Locate the cell with the specified text and output its [X, Y] center coordinate. 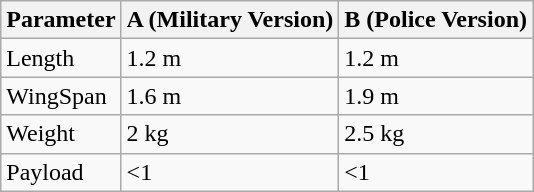
Payload [61, 172]
B (Police Version) [436, 20]
Parameter [61, 20]
2.5 kg [436, 134]
1.9 m [436, 96]
WingSpan [61, 96]
2 kg [230, 134]
Weight [61, 134]
A (Military Version) [230, 20]
Length [61, 58]
1.6 m [230, 96]
